Pinpoint the cell where the given text exists, returning its [x, y] midpoint coordinate. 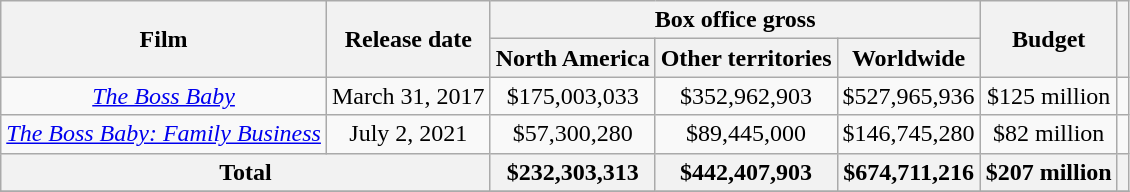
Budget [1048, 39]
$207 million [1048, 172]
$352,962,903 [746, 96]
March 31, 2017 [408, 96]
The Boss Baby [164, 96]
Box office gross [735, 20]
$125 million [1048, 96]
Worldwide [908, 58]
$232,303,313 [572, 172]
Film [164, 39]
Total [246, 172]
$175,003,033 [572, 96]
The Boss Baby: Family Business [164, 134]
$674,711,216 [908, 172]
Other territories [746, 58]
Release date [408, 39]
$442,407,903 [746, 172]
July 2, 2021 [408, 134]
$89,445,000 [746, 134]
$57,300,280 [572, 134]
$527,965,936 [908, 96]
North America [572, 58]
$82 million [1048, 134]
$146,745,280 [908, 134]
